Locate the cell with the specified text and output its (x, y) center coordinate. 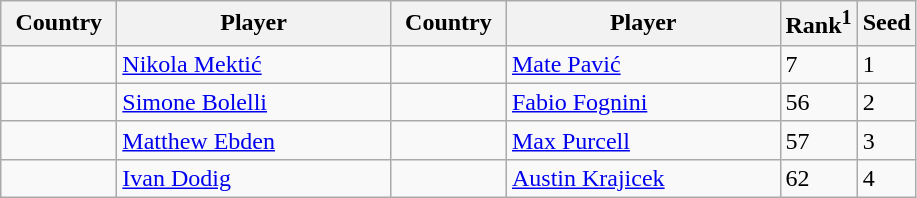
62 (818, 178)
Simone Bolelli (254, 102)
4 (886, 178)
Mate Pavić (643, 64)
Austin Krajicek (643, 178)
Rank1 (818, 24)
3 (886, 140)
Nikola Mektić (254, 64)
Matthew Ebden (254, 140)
Fabio Fognini (643, 102)
2 (886, 102)
Max Purcell (643, 140)
56 (818, 102)
57 (818, 140)
1 (886, 64)
Ivan Dodig (254, 178)
7 (818, 64)
Seed (886, 24)
